Return [X, Y] of the center of cell containing provided text 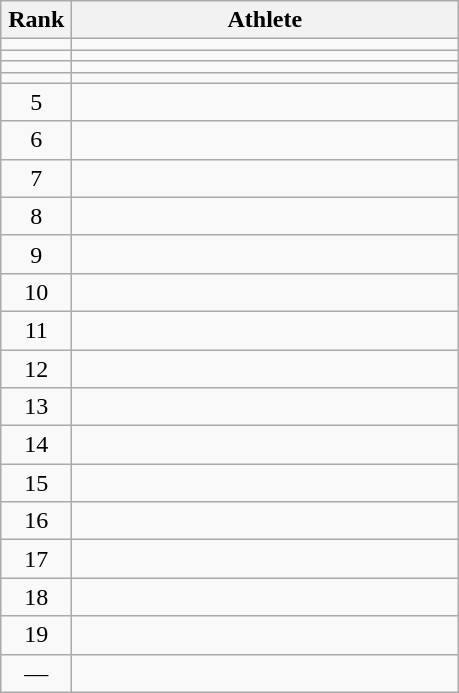
19 [36, 635]
15 [36, 483]
12 [36, 369]
9 [36, 254]
8 [36, 216]
5 [36, 102]
11 [36, 330]
18 [36, 597]
10 [36, 292]
6 [36, 140]
17 [36, 559]
14 [36, 445]
Athlete [265, 20]
Rank [36, 20]
13 [36, 407]
7 [36, 178]
— [36, 673]
16 [36, 521]
